Provide the (x, y) coordinate of the cell's center where the given text is located.  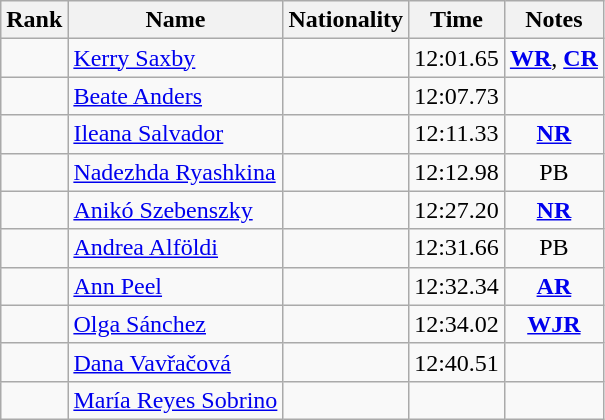
12:12.98 (457, 172)
Kerry Saxby (176, 58)
Notes (554, 20)
Time (457, 20)
Anikó Szebenszky (176, 210)
María Reyes Sobrino (176, 400)
12:40.51 (457, 362)
WJR (554, 324)
12:34.02 (457, 324)
12:01.65 (457, 58)
Olga Sánchez (176, 324)
12:07.73 (457, 96)
Ileana Salvador (176, 134)
WR, CR (554, 58)
Nadezhda Ryashkina (176, 172)
AR (554, 286)
Name (176, 20)
Andrea Alföldi (176, 248)
12:27.20 (457, 210)
Rank (34, 20)
Ann Peel (176, 286)
Beate Anders (176, 96)
Nationality (346, 20)
12:11.33 (457, 134)
12:31.66 (457, 248)
12:32.34 (457, 286)
Dana Vavřačová (176, 362)
